For the text-containing cell, return its midpoint in (X, Y) coordinate format. 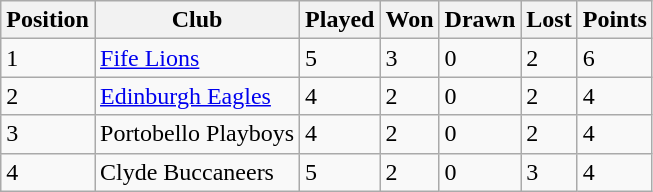
Drawn (480, 20)
Fife Lions (196, 58)
Clyde Buccaneers (196, 172)
1 (48, 58)
Played (340, 20)
Position (48, 20)
6 (614, 58)
Points (614, 20)
Portobello Playboys (196, 134)
Club (196, 20)
Lost (549, 20)
Edinburgh Eagles (196, 96)
Won (410, 20)
